From the cell containing the given text, extract its center point as (X, Y) coordinate. 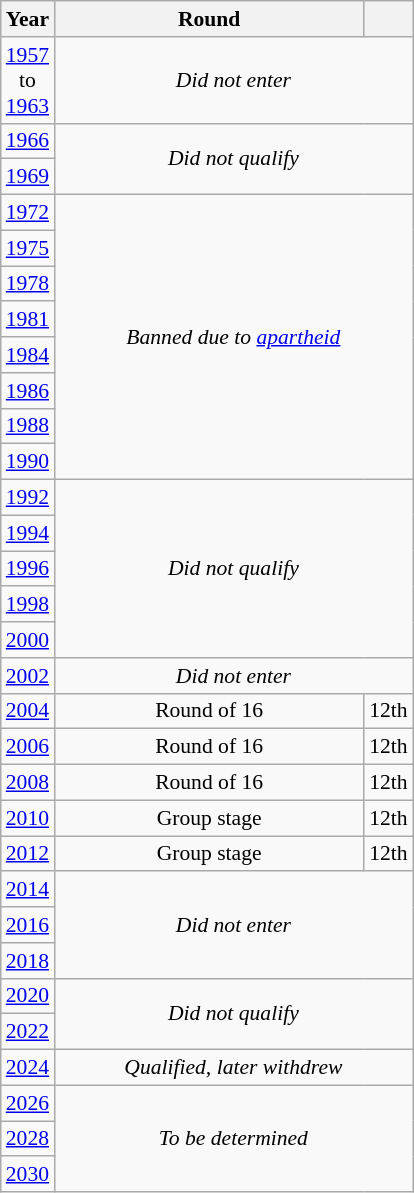
1996 (28, 569)
2012 (28, 854)
Round (209, 19)
1992 (28, 498)
Banned due to apartheid (234, 338)
2002 (28, 676)
1969 (28, 177)
2000 (28, 640)
1957to1963 (28, 80)
2020 (28, 996)
2018 (28, 961)
1986 (28, 391)
1978 (28, 284)
2010 (28, 818)
2022 (28, 1032)
1966 (28, 141)
1994 (28, 533)
To be determined (234, 1138)
1981 (28, 320)
2008 (28, 783)
1975 (28, 248)
2016 (28, 925)
2030 (28, 1175)
2014 (28, 890)
2028 (28, 1139)
1990 (28, 462)
2026 (28, 1103)
2024 (28, 1068)
Qualified, later withdrew (234, 1068)
2004 (28, 711)
Year (28, 19)
1984 (28, 355)
2006 (28, 747)
1988 (28, 426)
1972 (28, 213)
1998 (28, 605)
